Find where the given text appears and provide that cell's center as (X, Y) coordinate. 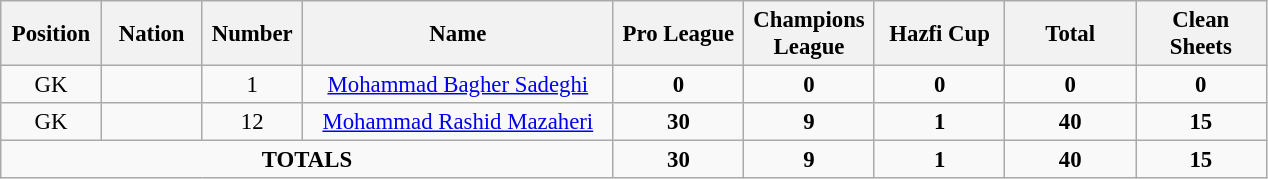
Mohammad Rashid Mazaheri (458, 122)
TOTALS (307, 160)
12 (252, 122)
Mohammad Bagher Sadeghi (458, 85)
Hazfi Cup (940, 34)
Champions League (810, 34)
Pro League (678, 34)
Clean Sheets (1202, 34)
Name (458, 34)
Nation (152, 34)
Total (1070, 34)
Position (52, 34)
Number (252, 34)
